Detect which cell encompasses the target text, then output its (x, y) center coordinate. 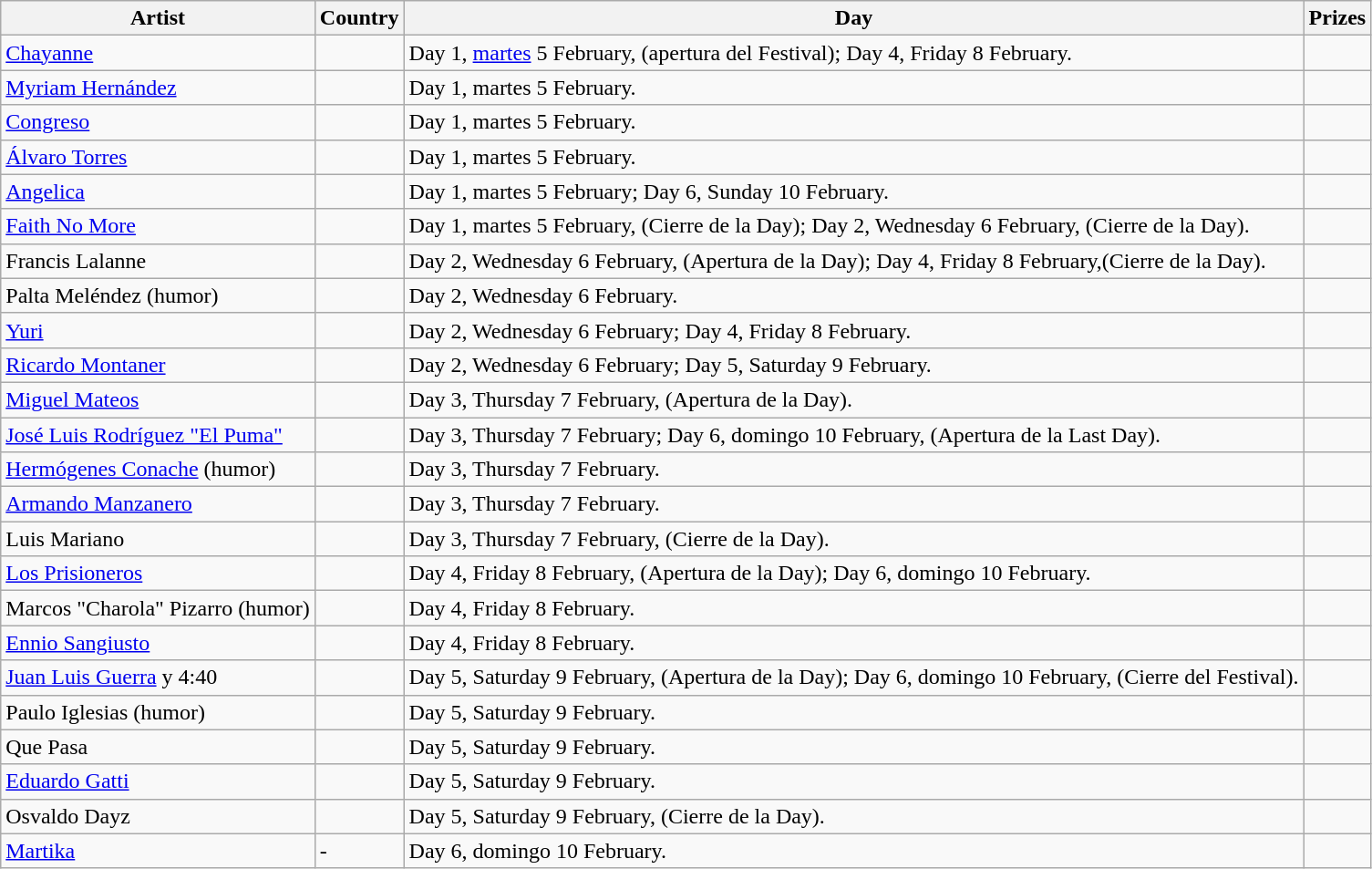
Juan Luis Guerra y 4:40 (159, 678)
Álvaro Torres (159, 157)
Eduardo Gatti (159, 781)
Hermógenes Conache (humor) (159, 470)
Day 3, Thursday 7 February, (Apertura de la Day). (853, 399)
Myriam Hernández (159, 88)
Day 1, martes 5 February; Day 6, Sunday 10 February. (853, 191)
Ricardo Montaner (159, 365)
Day 6, domingo 10 February. (853, 851)
Paulo Iglesias (humor) (159, 712)
Day 1, martes 5 February, (apertura del Festival); Day 4, Friday 8 February. (853, 53)
Francis Lalanne (159, 261)
Los Prisioneros (159, 574)
Country (359, 18)
Day 5, Saturday 9 February, (Apertura de la Day); Day 6, domingo 10 February, (Cierre del Festival). (853, 678)
Congreso (159, 122)
Day 5, Saturday 9 February, (Cierre de la Day). (853, 816)
Que Pasa (159, 747)
Day 2, Wednesday 6 February; Day 4, Friday 8 February. (853, 330)
Marcos "Charola" Pizarro (humor) (159, 608)
Faith No More (159, 226)
Day 1, martes 5 February, (Cierre de la Day); Day 2, Wednesday 6 February, (Cierre de la Day). (853, 226)
Martika (159, 851)
Day 2, Wednesday 6 February, (Apertura de la Day); Day 4, Friday 8 February,(Cierre de la Day). (853, 261)
Day 2, Wednesday 6 February; Day 5, Saturday 9 February. (853, 365)
Luis Mariano (159, 539)
José Luis Rodríguez "El Puma" (159, 435)
- (359, 851)
Day 3, Thursday 7 February, (Cierre de la Day). (853, 539)
Ennio Sangiusto (159, 643)
Armando Manzanero (159, 504)
Artist (159, 18)
Prizes (1337, 18)
Osvaldo Dayz (159, 816)
Miguel Mateos (159, 399)
Day 4, Friday 8 February, (Apertura de la Day); Day 6, domingo 10 February. (853, 574)
Day 2, Wednesday 6 February. (853, 295)
Yuri (159, 330)
Chayanne (159, 53)
Day 3, Thursday 7 February; Day 6, domingo 10 February, (Apertura de la Last Day). (853, 435)
Palta Meléndez (humor) (159, 295)
Day (853, 18)
Angelica (159, 191)
